Determine the [X, Y] coordinate at the center of the cell enclosing the given text.  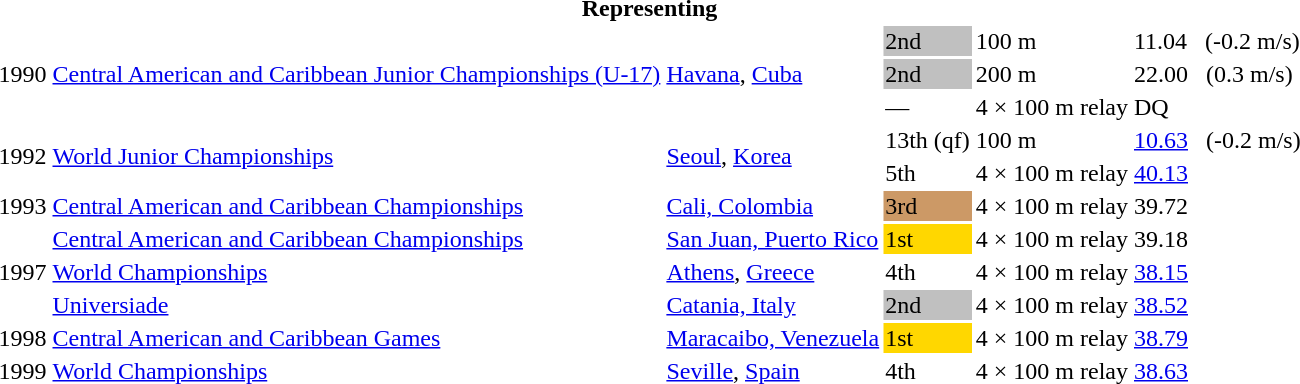
Maracaibo, Venezuela [773, 338]
13th (qf) [928, 140]
World Junior Championships [356, 156]
Central American and Caribbean Games [356, 338]
Catania, Italy [773, 305]
Havana, Cuba [773, 74]
— [928, 107]
Central American and Caribbean Junior Championships (U-17) [356, 74]
Seoul, Korea [773, 156]
Cali, Colombia [773, 206]
5th [928, 173]
Universiade [356, 305]
4th [928, 272]
200 m [1052, 74]
San Juan, Puerto Rico [773, 239]
World Championships [356, 272]
3rd [928, 206]
Athens, Greece [773, 272]
